Return the (X, Y) coordinate for the center point of the cell that contains the specified text.  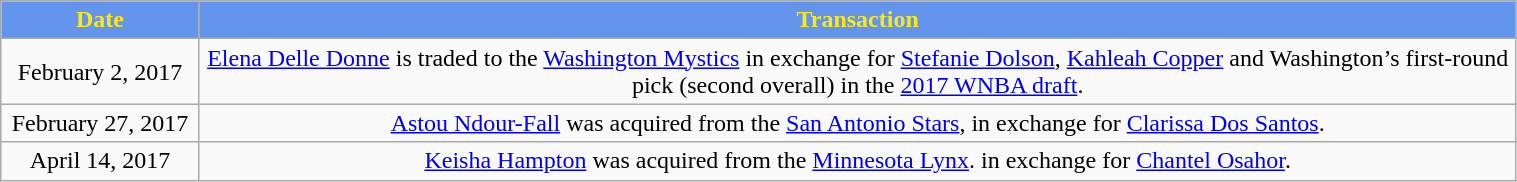
February 2, 2017 (100, 72)
Astou Ndour-Fall was acquired from the San Antonio Stars, in exchange for Clarissa Dos Santos. (858, 123)
April 14, 2017 (100, 161)
February 27, 2017 (100, 123)
Transaction (858, 20)
Keisha Hampton was acquired from the Minnesota Lynx. in exchange for Chantel Osahor. (858, 161)
Date (100, 20)
